Output the (X, Y) coordinate of the center of the cell containing the given text.  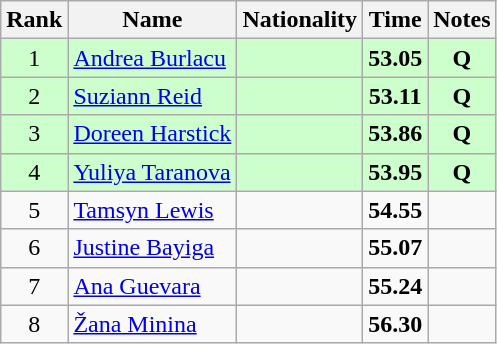
Suziann Reid (152, 96)
1 (34, 58)
Justine Bayiga (152, 248)
Tamsyn Lewis (152, 210)
54.55 (396, 210)
3 (34, 134)
Rank (34, 20)
Notes (462, 20)
6 (34, 248)
53.11 (396, 96)
55.07 (396, 248)
2 (34, 96)
Ana Guevara (152, 286)
Žana Minina (152, 324)
5 (34, 210)
56.30 (396, 324)
8 (34, 324)
Yuliya Taranova (152, 172)
Nationality (300, 20)
Doreen Harstick (152, 134)
53.86 (396, 134)
55.24 (396, 286)
Name (152, 20)
Time (396, 20)
4 (34, 172)
53.95 (396, 172)
7 (34, 286)
Andrea Burlacu (152, 58)
53.05 (396, 58)
